Determine the [x, y] coordinate at the center of the cell enclosing the given text.  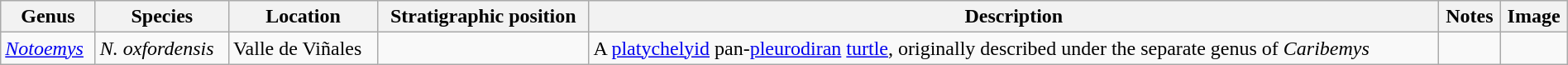
Valle de Viñales [303, 48]
Description [1014, 17]
Genus [48, 17]
Stratigraphic position [483, 17]
Notoemys [48, 48]
Notes [1470, 17]
N. oxfordensis [162, 48]
Image [1533, 17]
Location [303, 17]
A platychelyid pan-pleurodiran turtle, originally described under the separate genus of Caribemys [1014, 48]
Species [162, 17]
